Locate the cell with the specified text and output its [x, y] center coordinate. 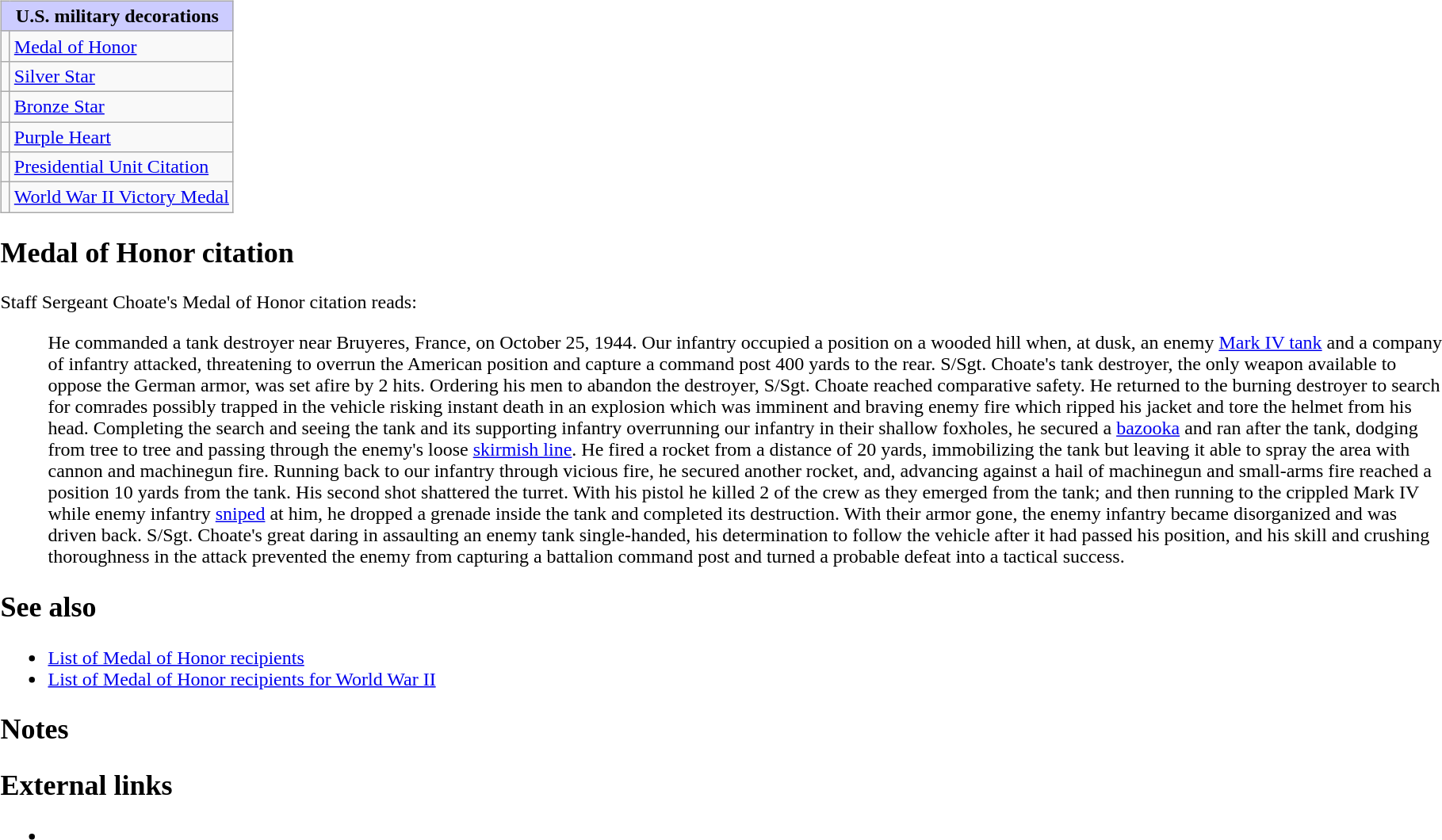
Medal of Honor [121, 46]
Bronze Star [121, 106]
Purple Heart [121, 137]
World War II Victory Medal [121, 197]
Presidential Unit Citation [121, 167]
Silver Star [121, 76]
U.S. military decorations [117, 16]
